Determine the (x, y) coordinate at the center of the cell enclosing the given text.  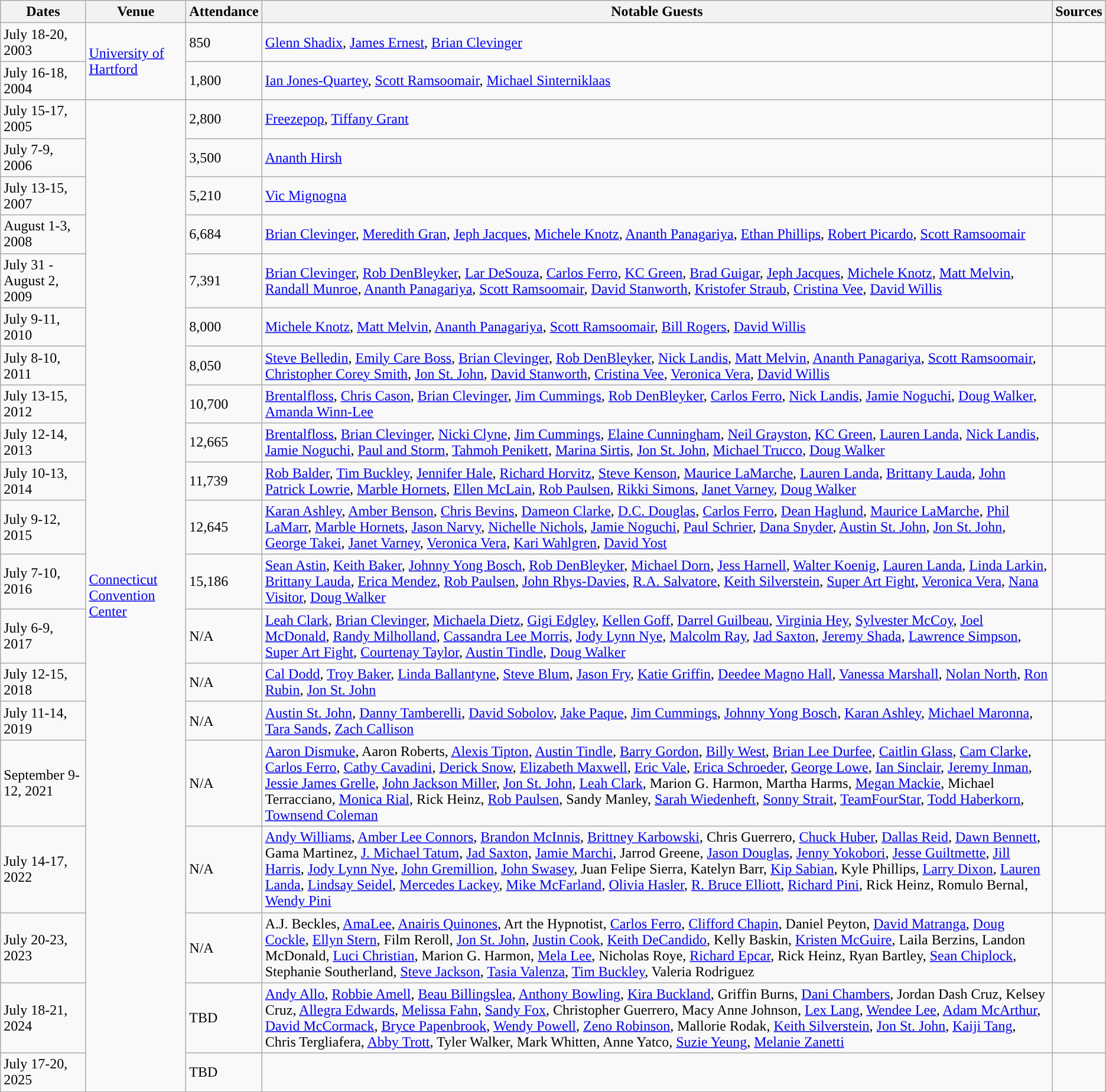
July 10-13, 2014 (43, 481)
Ananth Hirsh (657, 157)
850 (224, 43)
July 31 - August 2, 2009 (43, 281)
July 15-17, 2005 (43, 119)
July 13-15, 2007 (43, 196)
September 9-12, 2021 (43, 783)
July 18-21, 2024 (43, 1018)
Notable Guests (657, 12)
July 11-14, 2019 (43, 721)
July 14-17, 2022 (43, 869)
July 12-15, 2018 (43, 683)
July 7-9, 2006 (43, 157)
1,800 (224, 80)
July 12-14, 2013 (43, 442)
5,210 (224, 196)
Ian Jones-Quartey, Scott Ramsoomair, Michael Sinterniklaas (657, 80)
15,186 (224, 582)
Brentalfloss, Chris Cason, Brian Clevinger, Jim Cummings, Rob DenBleyker, Carlos Ferro, Nick Landis, Jamie Noguchi, Doug Walker, Amanda Winn-Lee (657, 404)
Attendance (224, 12)
11,739 (224, 481)
2,800 (224, 119)
Sources (1079, 12)
Glenn Shadix, James Ernest, Brian Clevinger (657, 43)
7,391 (224, 281)
Brian Clevinger, Meredith Gran, Jeph Jacques, Michele Knotz, Ananth Panagariya, Ethan Phillips, Robert Picardo, Scott Ramsoomair (657, 234)
6,684 (224, 234)
July 7-10, 2016 (43, 582)
Connecticut Convention Center (136, 595)
Freezepop, Tiffany Grant (657, 119)
July 6-9, 2017 (43, 636)
July 18-20, 2003 (43, 43)
Michele Knotz, Matt Melvin, Ananth Panagariya, Scott Ramsoomair, Bill Rogers, David Willis (657, 327)
10,700 (224, 404)
July 8-10, 2011 (43, 365)
July 20-23, 2023 (43, 947)
July 16-18, 2004 (43, 80)
July 17-20, 2025 (43, 1073)
3,500 (224, 157)
Dates (43, 12)
July 9-12, 2015 (43, 527)
Venue (136, 12)
8,000 (224, 327)
July 9-11, 2010 (43, 327)
Vic Mignogna (657, 196)
August 1-3, 2008 (43, 234)
12,665 (224, 442)
University of Hartford (136, 61)
July 13-15, 2012 (43, 404)
12,645 (224, 527)
8,050 (224, 365)
